Find where the given text appears and provide that cell's center as (X, Y) coordinate. 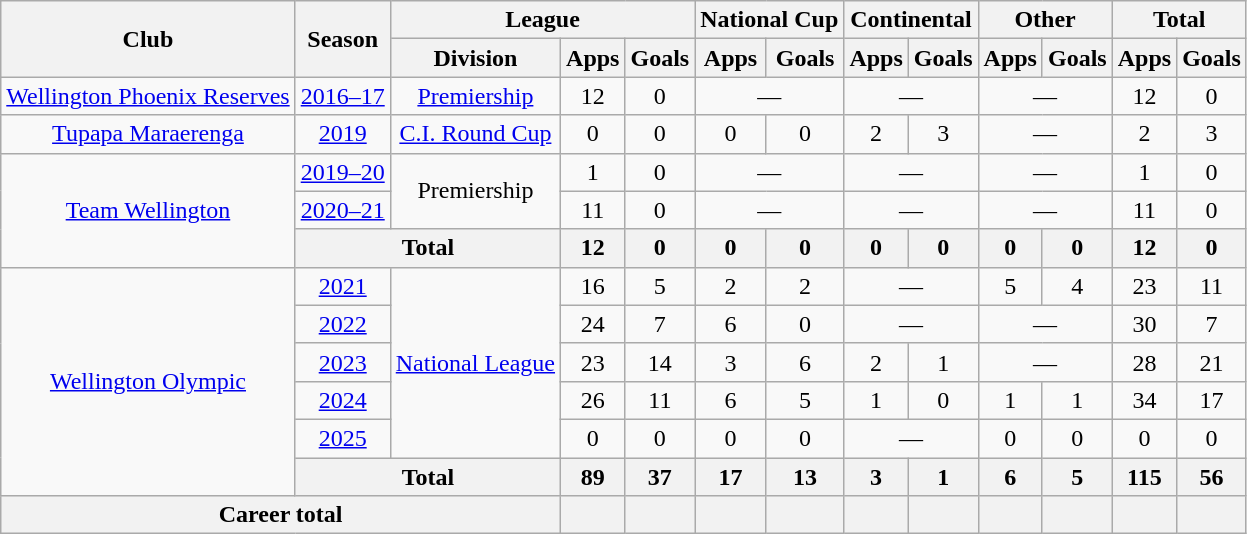
2016–17 (342, 96)
13 (805, 477)
Career total (281, 515)
2020–21 (342, 210)
Club (148, 39)
2019–20 (342, 172)
C.I. Round Cup (475, 134)
2024 (342, 400)
Tupapa Maraerenga (148, 134)
2019 (342, 134)
30 (1144, 324)
Other (1045, 20)
115 (1144, 477)
21 (1212, 362)
2023 (342, 362)
League (542, 20)
24 (593, 324)
34 (1144, 400)
Wellington Phoenix Reserves (148, 96)
Division (475, 58)
National Cup (770, 20)
Team Wellington (148, 210)
56 (1212, 477)
4 (1077, 286)
National League (475, 362)
37 (660, 477)
Wellington Olympic (148, 381)
Season (342, 39)
26 (593, 400)
2021 (342, 286)
16 (593, 286)
89 (593, 477)
14 (660, 362)
2022 (342, 324)
Continental (911, 20)
2025 (342, 438)
28 (1144, 362)
